Identify which cell holds the provided text, then report its [X, Y] central coordinate. 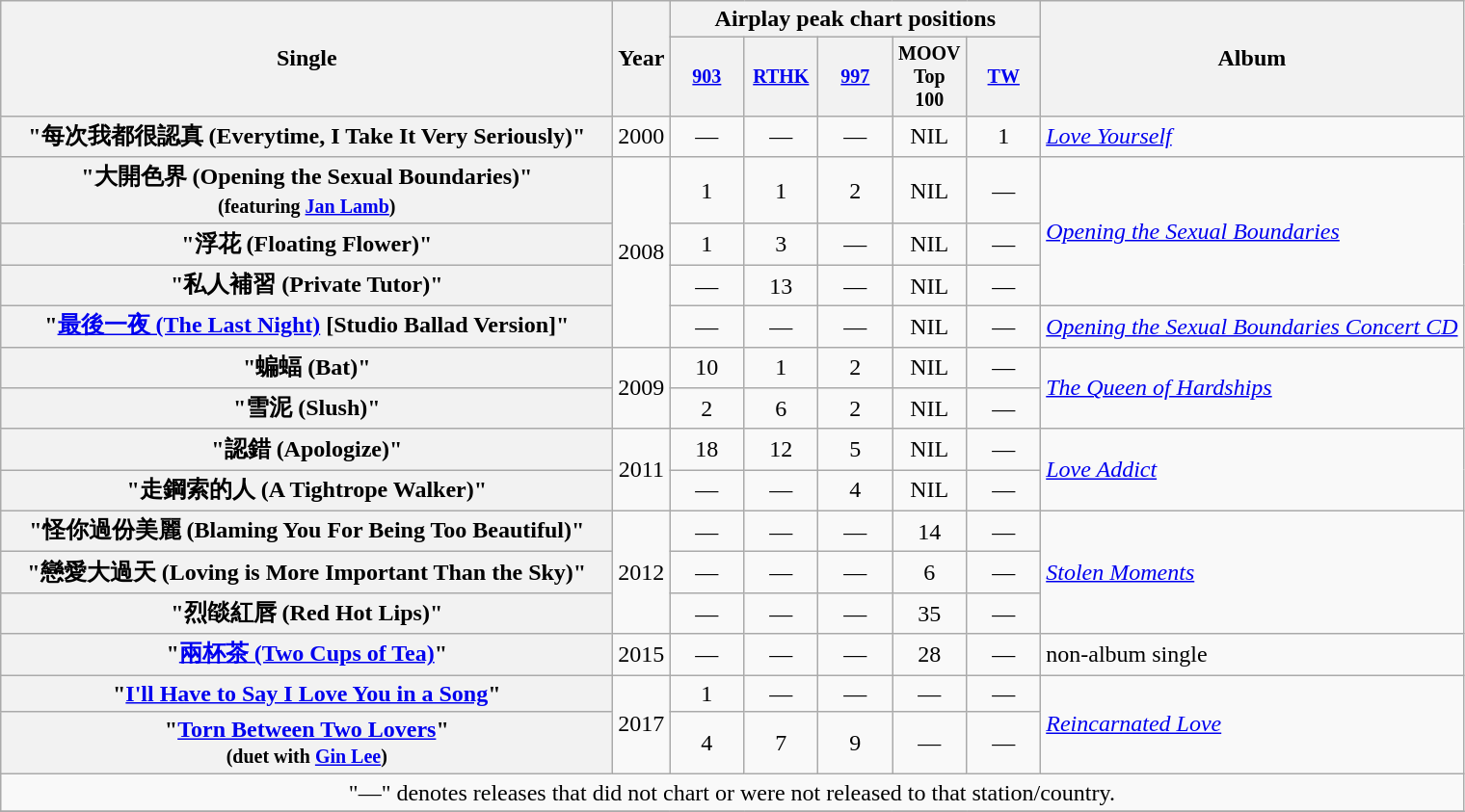
28 [929, 655]
Love Addict [1252, 470]
2012 [642, 572]
"戀愛大過天 (Loving is More Important Than the Sky)" [306, 572]
The Queen of Hardships [1252, 387]
35 [929, 613]
2017 [642, 724]
9 [856, 744]
Year [642, 59]
7 [781, 744]
"—" denotes releases that did not chart or were not released to that station/country. [732, 793]
"認錯 (Apologize)" [306, 449]
5 [856, 449]
18 [707, 449]
2015 [642, 655]
"烈燄紅唇 (Red Hot Lips)" [306, 613]
"最後一夜 (The Last Night) [Studio Ballad Version]" [306, 327]
TW [1004, 77]
2008 [642, 252]
"蝙蝠 (Bat)" [306, 368]
Reincarnated Love [1252, 724]
"大開色界 (Opening the Sexual Boundaries)"(featuring Jan Lamb) [306, 191]
Album [1252, 59]
"I'll Have to Say I Love You in a Song" [306, 694]
13 [781, 285]
"浮花 (Floating Flower)" [306, 245]
"兩杯茶 (Two Cups of Tea)" [306, 655]
12 [781, 449]
Love Yourself [1252, 137]
14 [929, 532]
Single [306, 59]
Stolen Moments [1252, 572]
non-album single [1252, 655]
"Torn Between Two Lovers"(duet with Gin Lee) [306, 744]
2000 [642, 137]
903 [707, 77]
3 [781, 245]
2011 [642, 470]
MOOV Top 100 [929, 77]
"怪你過份美麗 (Blaming You For Being Too Beautiful)" [306, 532]
"私人補習 (Private Tutor)" [306, 285]
997 [856, 77]
"雪泥 (Slush)" [306, 408]
Opening the Sexual Boundaries [1252, 231]
"走鋼索的人 (A Tightrope Walker)" [306, 491]
2009 [642, 387]
"每次我都很認真 (Everytime, I Take It Very Seriously)" [306, 137]
RTHK [781, 77]
10 [707, 368]
Airplay peak chart positions [856, 19]
Opening the Sexual Boundaries Concert CD [1252, 327]
